Determine the [x, y] coordinate at the center of the cell enclosing the given text.  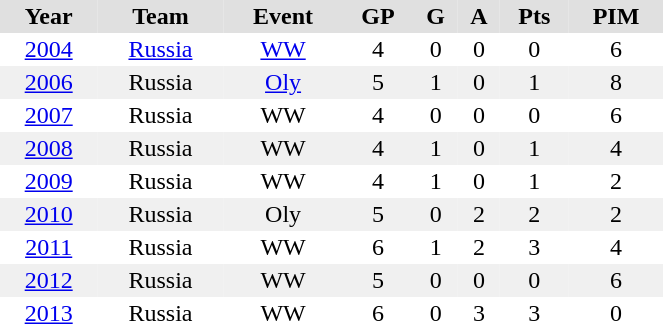
Pts [534, 16]
2008 [48, 148]
2004 [48, 50]
3 [534, 248]
2011 [48, 248]
PIM [616, 16]
A [479, 16]
G [435, 16]
8 [616, 82]
2010 [48, 214]
Year [48, 16]
GP [378, 16]
Team [160, 16]
Event [284, 16]
2012 [48, 280]
2007 [48, 116]
2009 [48, 182]
2006 [48, 82]
